Find where the given text appears and provide that cell's center as (x, y) coordinate. 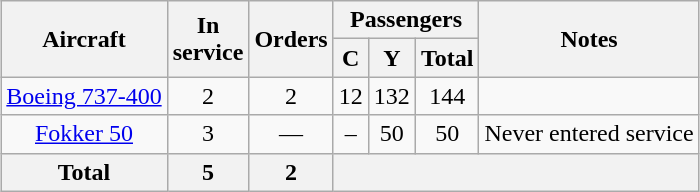
132 (392, 96)
Notes (589, 39)
144 (447, 96)
3 (208, 134)
Fokker 50 (84, 134)
In service (208, 39)
12 (350, 96)
Y (392, 58)
– (350, 134)
C (350, 58)
— (291, 134)
Never entered service (589, 134)
Aircraft (84, 39)
Passengers (406, 20)
5 (208, 172)
Orders (291, 39)
Boeing 737-400 (84, 96)
